Search for the cell housing the specified text and yield its [x, y] center coordinate. 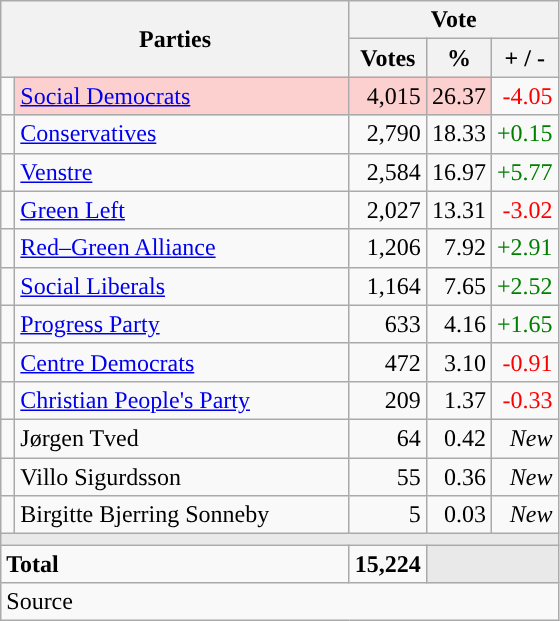
+1.65 [524, 324]
2,790 [388, 134]
1,206 [388, 248]
Vote [454, 20]
Jørgen Tved [182, 438]
Villo Sigurdsson [182, 477]
64 [388, 438]
+5.77 [524, 172]
+ / - [524, 58]
15,224 [388, 564]
2,584 [388, 172]
3.10 [458, 362]
+0.15 [524, 134]
4.16 [458, 324]
209 [388, 400]
472 [388, 362]
0.36 [458, 477]
% [458, 58]
+2.91 [524, 248]
Social Liberals [182, 286]
-3.02 [524, 210]
Venstre [182, 172]
0.42 [458, 438]
55 [388, 477]
Red–Green Alliance [182, 248]
16.97 [458, 172]
Total [176, 564]
1.37 [458, 400]
+2.52 [524, 286]
Conservatives [182, 134]
-0.33 [524, 400]
4,015 [388, 96]
633 [388, 324]
Parties [176, 39]
26.37 [458, 96]
-4.05 [524, 96]
2,027 [388, 210]
0.03 [458, 515]
Votes [388, 58]
Social Democrats [182, 96]
Green Left [182, 210]
1,164 [388, 286]
Progress Party [182, 324]
7.92 [458, 248]
Birgitte Bjerring Sonneby [182, 515]
Source [280, 602]
5 [388, 515]
Centre Democrats [182, 362]
7.65 [458, 286]
Christian People's Party [182, 400]
-0.91 [524, 362]
13.31 [458, 210]
18.33 [458, 134]
